Detect which cell encompasses the target text, then output its [X, Y] center coordinate. 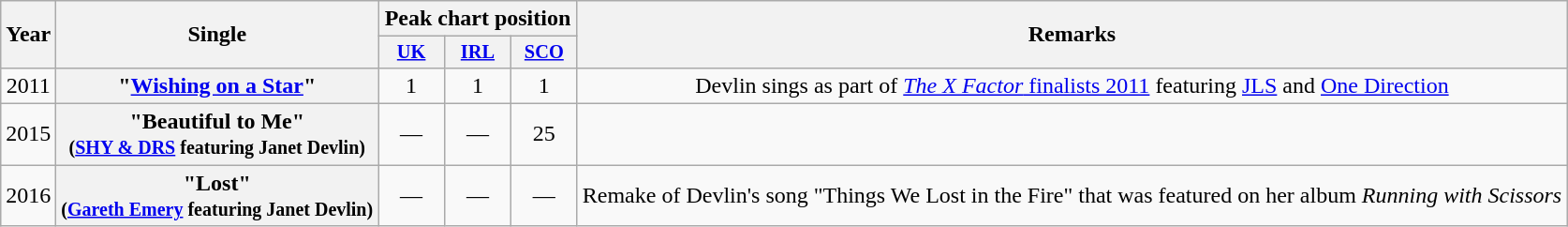
Single [217, 35]
2016 [28, 195]
Devlin sings as part of The X Factor finalists 2011 featuring JLS and One Direction [1072, 85]
"Lost"(Gareth Emery featuring Janet Devlin) [217, 195]
SCO [543, 53]
UK [412, 53]
25 [543, 135]
2011 [28, 85]
Remarks [1072, 35]
2015 [28, 135]
"Wishing on a Star" [217, 85]
IRL [478, 53]
Peak chart position [478, 19]
Year [28, 35]
Remake of Devlin's song "Things We Lost in the Fire" that was featured on her album Running with Scissors [1072, 195]
"Beautiful to Me"(SHY & DRS featuring Janet Devlin) [217, 135]
